Determine the [x, y] coordinate at the center of the cell enclosing the given text.  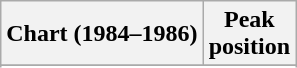
Chart (1984–1986) [102, 34]
Peakposition [249, 34]
